Capture the cell that displays the provided text and extract its [X, Y] central coordinate. 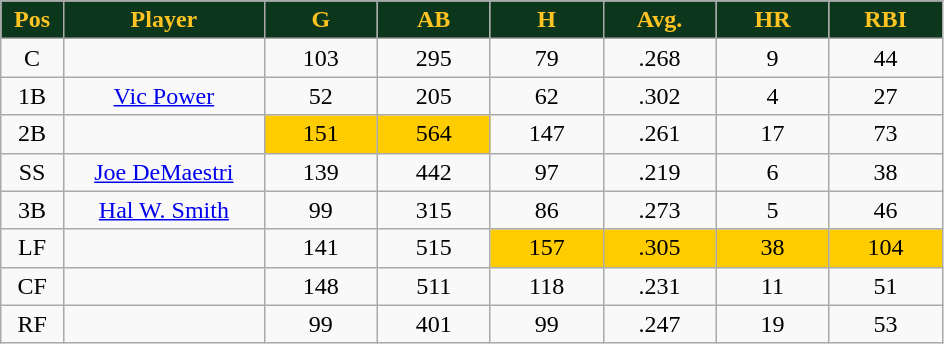
157 [546, 248]
315 [434, 210]
AB [434, 20]
9 [772, 58]
148 [320, 286]
141 [320, 248]
.219 [660, 172]
27 [886, 96]
3B [32, 210]
2B [32, 134]
73 [886, 134]
11 [772, 286]
4 [772, 96]
HR [772, 20]
118 [546, 286]
147 [546, 134]
515 [434, 248]
G [320, 20]
LF [32, 248]
6 [772, 172]
.268 [660, 58]
442 [434, 172]
62 [546, 96]
104 [886, 248]
79 [546, 58]
Player [164, 20]
Hal W. Smith [164, 210]
564 [434, 134]
CF [32, 286]
RBI [886, 20]
103 [320, 58]
401 [434, 324]
295 [434, 58]
.261 [660, 134]
51 [886, 286]
H [546, 20]
511 [434, 286]
17 [772, 134]
Vic Power [164, 96]
Avg. [660, 20]
52 [320, 96]
.273 [660, 210]
.231 [660, 286]
139 [320, 172]
46 [886, 210]
.247 [660, 324]
205 [434, 96]
SS [32, 172]
.302 [660, 96]
44 [886, 58]
Pos [32, 20]
151 [320, 134]
C [32, 58]
97 [546, 172]
19 [772, 324]
86 [546, 210]
5 [772, 210]
RF [32, 324]
.305 [660, 248]
1B [32, 96]
53 [886, 324]
Joe DeMaestri [164, 172]
